For the text-containing cell, return its midpoint in [x, y] coordinate format. 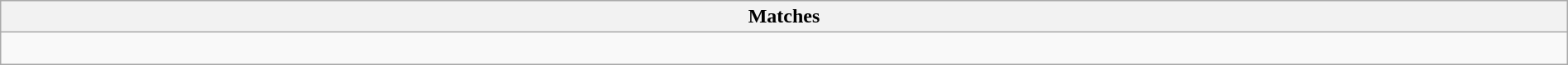
Matches [784, 17]
